Pinpoint the cell where the given text exists, returning its (x, y) midpoint coordinate. 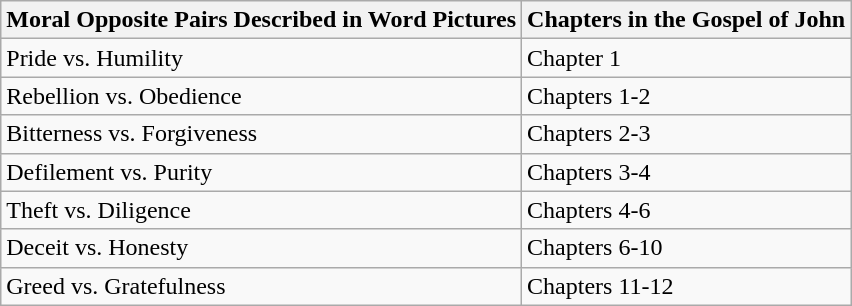
Chapter 1 (686, 58)
Chapters 3-4 (686, 172)
Chapters 2-3 (686, 134)
Chapters in the Gospel of John (686, 20)
Chapters 1-2 (686, 96)
Defilement vs. Purity (262, 172)
Rebellion vs. Obedience (262, 96)
Chapters 4-6 (686, 210)
Moral Opposite Pairs Described in Word Pictures (262, 20)
Deceit vs. Honesty (262, 248)
Chapters 11-12 (686, 286)
Chapters 6-10 (686, 248)
Theft vs. Diligence (262, 210)
Bitterness vs. Forgiveness (262, 134)
Greed vs. Gratefulness (262, 286)
Pride vs. Humility (262, 58)
